Output the [x, y] coordinate of the center of the cell containing the given text.  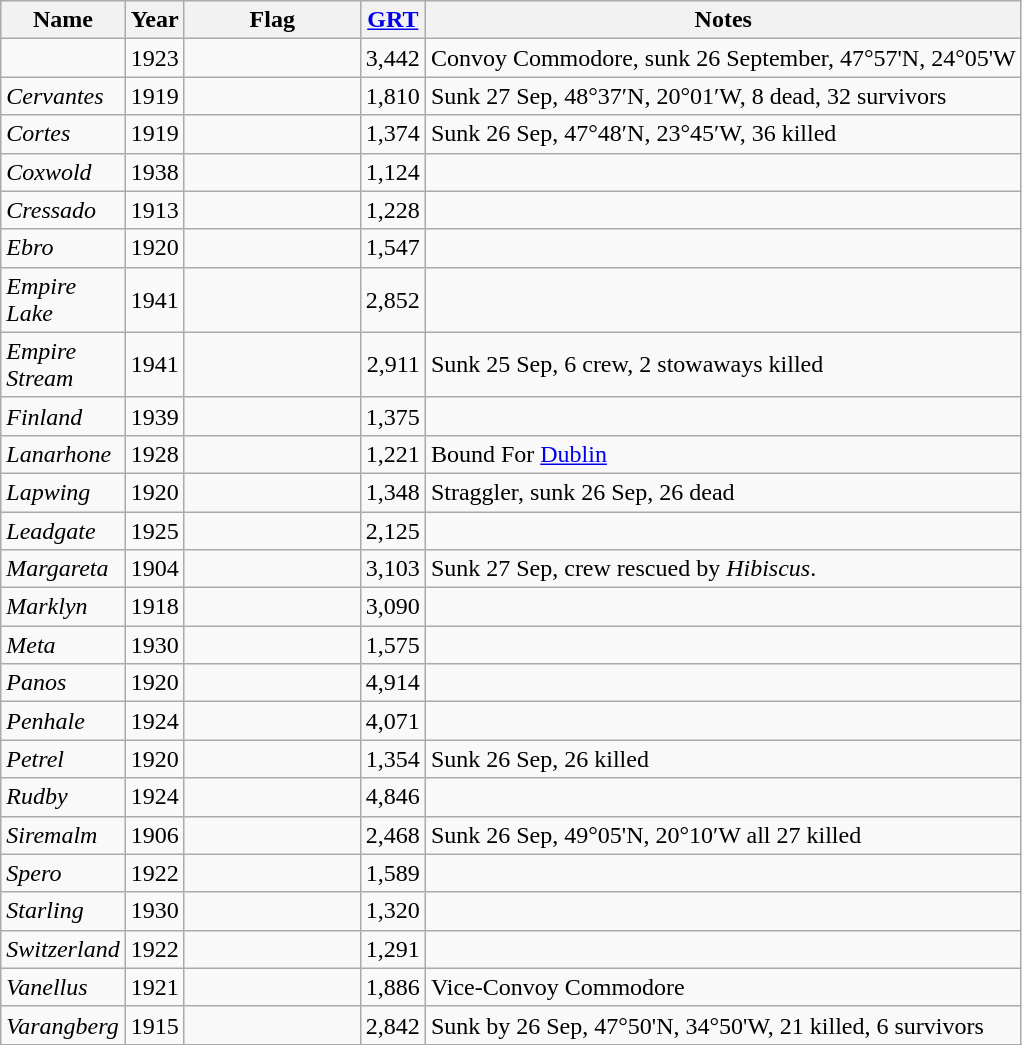
2,125 [392, 531]
Panos [63, 683]
3,442 [392, 58]
1923 [154, 58]
Sunk 27 Sep, 48°37′N, 20°01′W, 8 dead, 32 survivors [723, 96]
1915 [154, 1025]
Switzerland [63, 949]
1,228 [392, 210]
Cortes [63, 134]
Vice-Convoy Commodore [723, 987]
Coxwold [63, 172]
Ebro [63, 248]
1,575 [392, 645]
Notes [723, 20]
1,124 [392, 172]
Straggler, sunk 26 Sep, 26 dead [723, 492]
1,354 [392, 759]
Year [154, 20]
Flag [272, 20]
Convoy Commodore, sunk 26 September, 47°57'N, 24°05'W [723, 58]
1921 [154, 987]
1925 [154, 531]
Sunk 27 Sep, crew rescued by Hibiscus. [723, 569]
1,374 [392, 134]
1,589 [392, 873]
1938 [154, 172]
2,852 [392, 300]
Bound For Dublin [723, 454]
Margareta [63, 569]
1939 [154, 416]
Lapwing [63, 492]
Sunk 26 Sep, 47°48′N, 23°45′W, 36 killed [723, 134]
Meta [63, 645]
Lanarhone [63, 454]
Cervantes [63, 96]
Cressado [63, 210]
3,103 [392, 569]
Spero [63, 873]
Finland [63, 416]
Leadgate [63, 531]
4,914 [392, 683]
Petrel [63, 759]
Sunk 26 Sep, 26 killed [723, 759]
Empire Lake [63, 300]
1904 [154, 569]
1,375 [392, 416]
3,090 [392, 607]
Rudby [63, 797]
1,886 [392, 987]
1,547 [392, 248]
1918 [154, 607]
1,348 [392, 492]
Sunk 26 Sep, 49°05'N, 20°10′W all 27 killed [723, 835]
1,221 [392, 454]
Name [63, 20]
Starling [63, 911]
GRT [392, 20]
Marklyn [63, 607]
2,468 [392, 835]
Varangberg [63, 1025]
1928 [154, 454]
Vanellus [63, 987]
2,911 [392, 364]
4,071 [392, 721]
2,842 [392, 1025]
Empire Stream [63, 364]
1906 [154, 835]
1,320 [392, 911]
1,291 [392, 949]
Penhale [63, 721]
4,846 [392, 797]
Sunk by 26 Sep, 47°50'N, 34°50'W, 21 killed, 6 survivors [723, 1025]
Sunk 25 Sep, 6 crew, 2 stowaways killed [723, 364]
1,810 [392, 96]
Siremalm [63, 835]
1913 [154, 210]
